Scan for the cell matching the given text and deliver its [X, Y] coordinate at center. 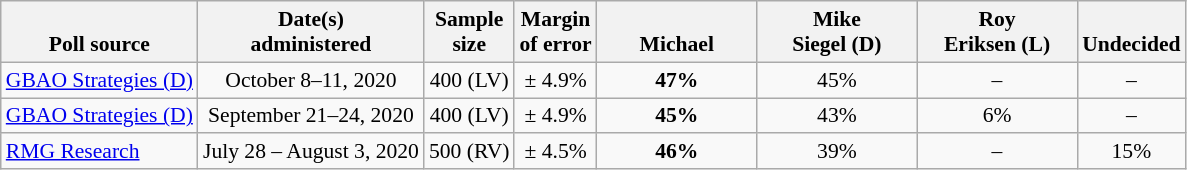
MikeSiegel (D) [837, 32]
47% [677, 80]
43% [837, 116]
October 8–11, 2020 [311, 80]
39% [837, 152]
Michael [677, 32]
± 4.5% [555, 152]
46% [677, 152]
15% [1131, 152]
Marginof error [555, 32]
6% [997, 116]
500 (RV) [470, 152]
RMG Research [100, 152]
Poll source [100, 32]
Samplesize [470, 32]
RoyEriksen (L) [997, 32]
Undecided [1131, 32]
September 21–24, 2020 [311, 116]
July 28 – August 3, 2020 [311, 152]
Date(s)administered [311, 32]
